Scan for the cell matching the given text and deliver its (x, y) coordinate at center. 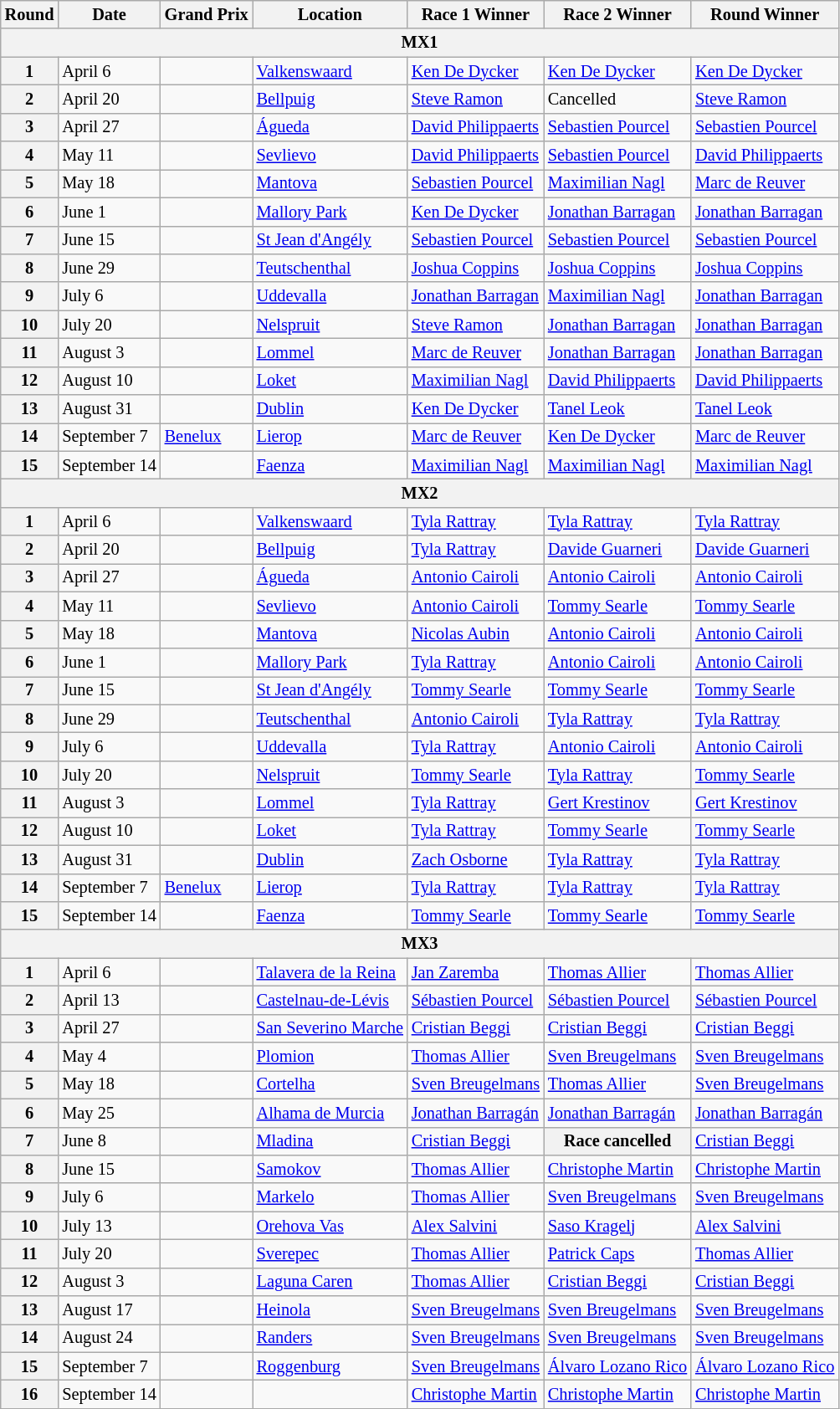
Castelnau-de-Lévis (330, 1000)
Orehova Vas (330, 1226)
Roggenburg (330, 1366)
Sverepec (330, 1253)
Talavera de la Reina (330, 972)
Race cancelled (617, 1141)
Grand Prix (207, 14)
Round (30, 14)
MX1 (420, 43)
Mladina (330, 1141)
Samokov (330, 1169)
Markelo (330, 1197)
June 8 (109, 1141)
Cortelha (330, 1084)
May 25 (109, 1113)
Patrick Caps (617, 1253)
Cancelled (617, 99)
Heinola (330, 1310)
Laguna Caren (330, 1282)
Jan Zaremba (475, 972)
Race 2 Winner (617, 14)
Location (330, 14)
Nicolas Aubin (475, 634)
July 13 (109, 1226)
Round Winner (765, 14)
Alhama de Murcia (330, 1113)
Plomion (330, 1057)
MX3 (420, 944)
San Severino Marche (330, 1028)
Saso Kragelj (617, 1226)
May 4 (109, 1057)
Randers (330, 1338)
16 (30, 1395)
August 24 (109, 1338)
Race 1 Winner (475, 14)
April 13 (109, 1000)
August 17 (109, 1310)
MX2 (420, 493)
Zach Osborne (475, 859)
Date (109, 14)
